Determine the (X, Y) coordinate at the center of the cell enclosing the given text.  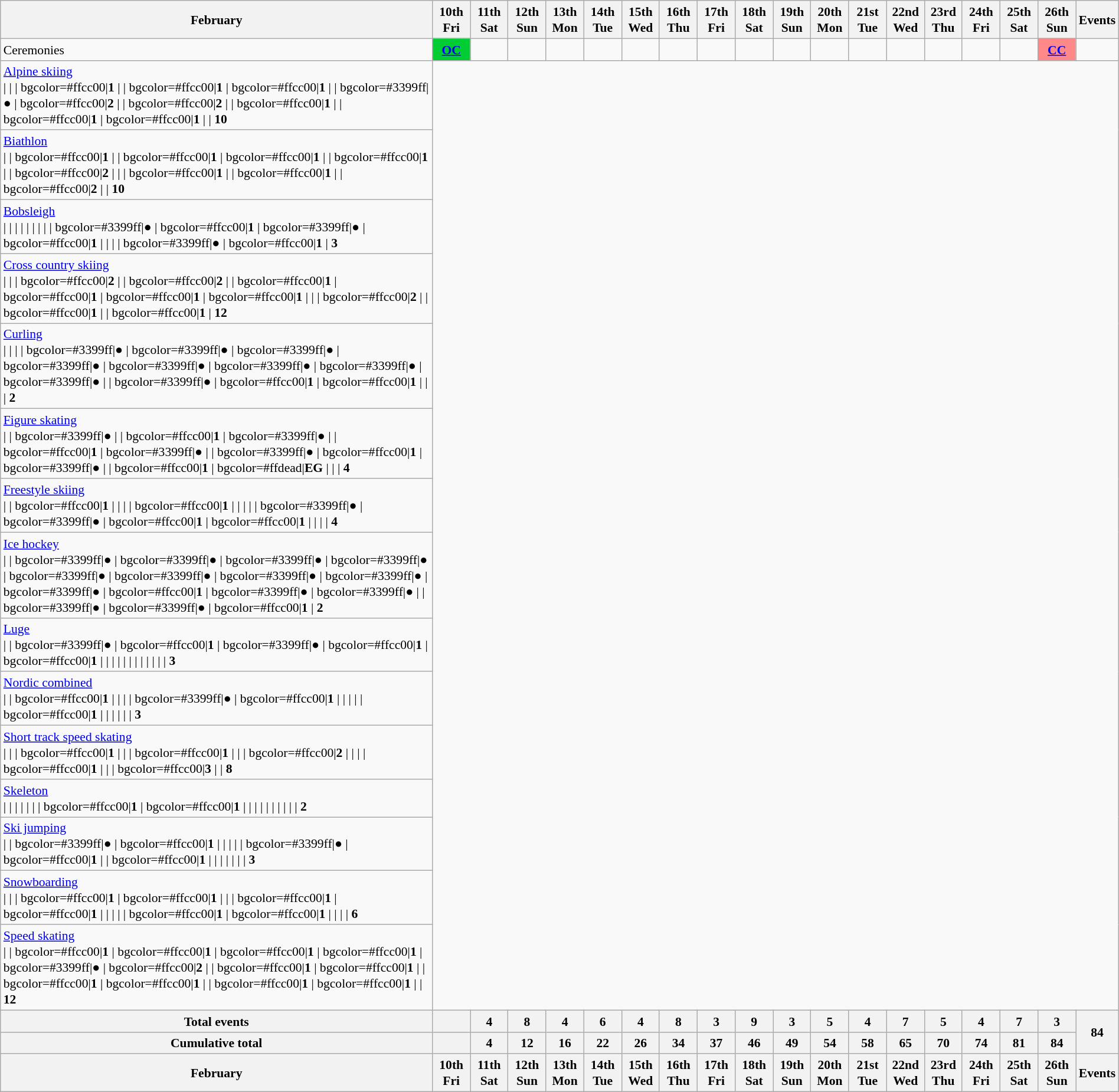
26 (640, 1043)
70 (943, 1043)
54 (830, 1043)
22 (603, 1043)
Cumulative total (217, 1043)
16 (565, 1043)
49 (792, 1043)
37 (716, 1043)
Nordic combined| | bgcolor=#ffcc00|1 | | | | bgcolor=#3399ff|● | bgcolor=#ffcc00|1 | | | | | bgcolor=#ffcc00|1 | | | | | | 3 (217, 699)
58 (868, 1043)
Ski jumping| | bgcolor=#3399ff|● | bgcolor=#ffcc00|1 | | | | | bgcolor=#3399ff|● | bgcolor=#ffcc00|1 | | bgcolor=#ffcc00|1 | | | | | | | 3 (217, 844)
6 (603, 1021)
34 (678, 1043)
Total events (217, 1021)
Ceremonies (217, 50)
CC (1057, 50)
12 (527, 1043)
65 (905, 1043)
OC (451, 50)
9 (754, 1021)
74 (981, 1043)
81 (1019, 1043)
46 (754, 1043)
Luge| | bgcolor=#3399ff|● | bgcolor=#ffcc00|1 | bgcolor=#3399ff|● | bgcolor=#ffcc00|1 | bgcolor=#ffcc00|1 | | | | | | | | | | | | 3 (217, 644)
Skeleton| | | | | | | bgcolor=#ffcc00|1 | bgcolor=#ffcc00|1 | | | | | | | | | | 2 (217, 798)
